Identify which cell holds the provided text, then report its (X, Y) central coordinate. 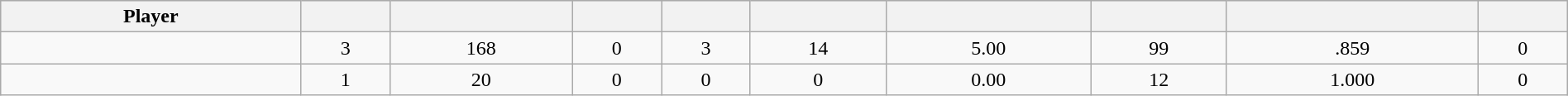
20 (481, 79)
5.00 (988, 48)
1.000 (1352, 79)
.859 (1352, 48)
14 (818, 48)
99 (1159, 48)
12 (1159, 79)
0.00 (988, 79)
1 (346, 79)
Player (151, 17)
168 (481, 48)
